Search for the cell housing the specified text and yield its (X, Y) center coordinate. 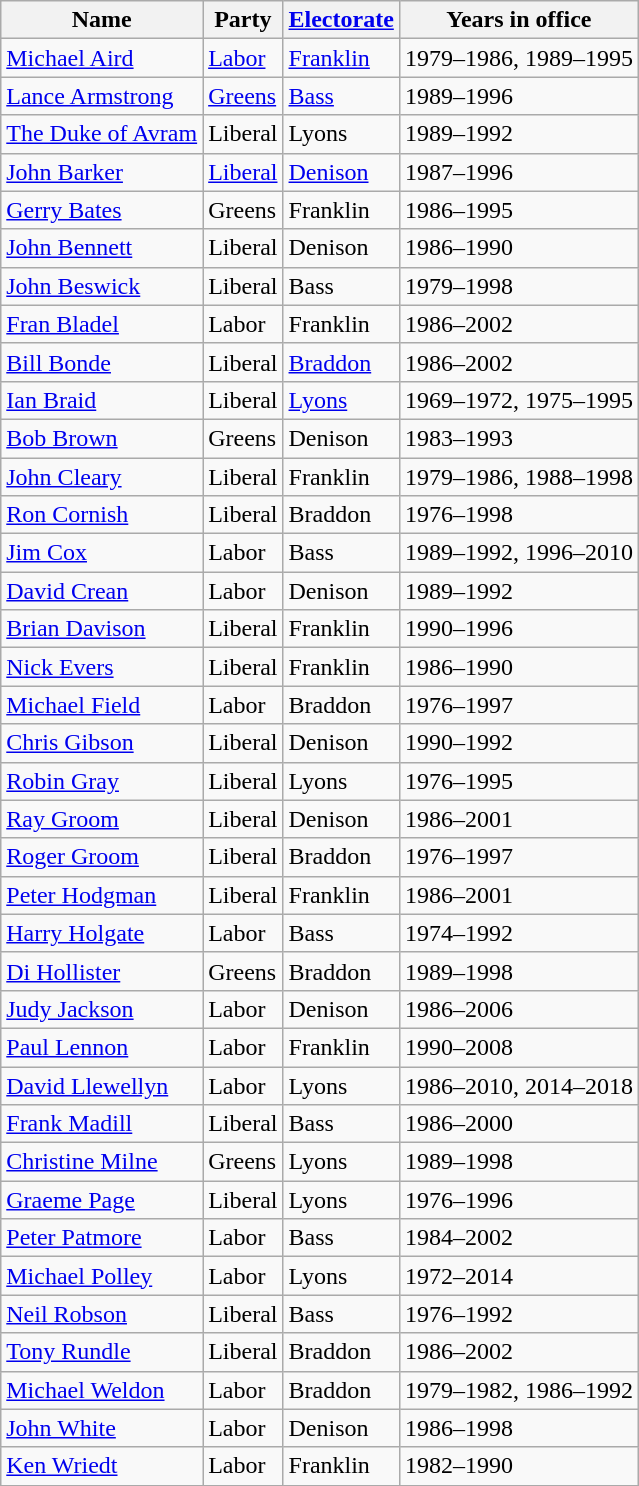
1976–1996 (518, 1200)
1990–2008 (518, 1047)
Roger Groom (102, 857)
Ian Braid (102, 400)
1979–1986, 1989–1995 (518, 58)
Jim Cox (102, 553)
1983–1993 (518, 438)
1987–1996 (518, 172)
Party (243, 20)
1986–1998 (518, 1428)
Michael Polley (102, 1276)
Chris Gibson (102, 743)
1969–1972, 1975–1995 (518, 400)
John Bennett (102, 248)
1989–1992, 1996–2010 (518, 553)
1976–1995 (518, 781)
Harry Holgate (102, 933)
Christine Milne (102, 1162)
Michael Aird (102, 58)
Bill Bonde (102, 362)
Gerry Bates (102, 210)
1990–1996 (518, 629)
Electorate (341, 20)
1989–1996 (518, 96)
1976–1992 (518, 1314)
Ken Wriedt (102, 1466)
Michael Weldon (102, 1390)
Peter Hodgman (102, 895)
Neil Robson (102, 1314)
1986–2006 (518, 1009)
John White (102, 1428)
1986–2000 (518, 1124)
David Crean (102, 591)
David Llewellyn (102, 1085)
Robin Gray (102, 781)
Judy Jackson (102, 1009)
1979–1998 (518, 286)
1979–1986, 1988–1998 (518, 477)
1982–1990 (518, 1466)
Bob Brown (102, 438)
Ron Cornish (102, 515)
John Beswick (102, 286)
Ray Groom (102, 819)
Years in office (518, 20)
Michael Field (102, 705)
1986–2010, 2014–2018 (518, 1085)
Tony Rundle (102, 1352)
John Cleary (102, 477)
Graeme Page (102, 1200)
Lance Armstrong (102, 96)
The Duke of Avram (102, 134)
Fran Bladel (102, 324)
1990–1992 (518, 743)
1986–1995 (518, 210)
1972–2014 (518, 1276)
1979–1982, 1986–1992 (518, 1390)
Frank Madill (102, 1124)
John Barker (102, 172)
Paul Lennon (102, 1047)
1976–1998 (518, 515)
Di Hollister (102, 971)
Brian Davison (102, 629)
Nick Evers (102, 667)
Peter Patmore (102, 1238)
Name (102, 20)
1974–1992 (518, 933)
1984–2002 (518, 1238)
